Find where the given text appears and provide that cell's center as (x, y) coordinate. 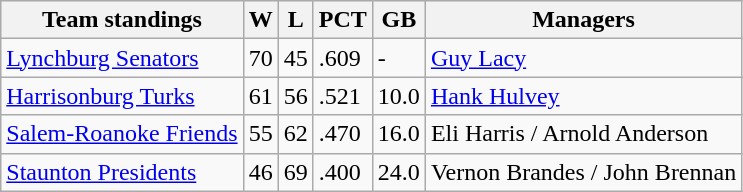
Managers (583, 20)
Team standings (122, 20)
Eli Harris / Arnold Anderson (583, 134)
16.0 (398, 134)
Hank Hulvey (583, 96)
Staunton Presidents (122, 172)
Vernon Brandes / John Brennan (583, 172)
L (296, 20)
Salem-Roanoke Friends (122, 134)
69 (296, 172)
.400 (342, 172)
Lynchburg Senators (122, 58)
45 (296, 58)
55 (260, 134)
GB (398, 20)
61 (260, 96)
W (260, 20)
62 (296, 134)
- (398, 58)
Guy Lacy (583, 58)
24.0 (398, 172)
Harrisonburg Turks (122, 96)
56 (296, 96)
46 (260, 172)
70 (260, 58)
.521 (342, 96)
PCT (342, 20)
10.0 (398, 96)
.470 (342, 134)
.609 (342, 58)
